Pinpoint the cell where the given text exists, returning its [x, y] midpoint coordinate. 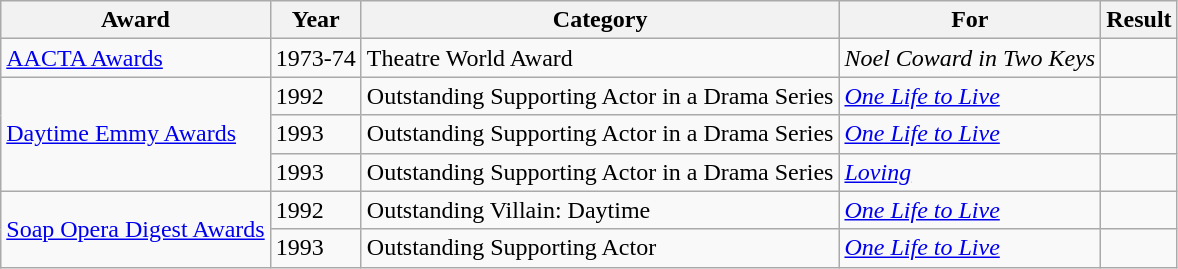
Daytime Emmy Awards [136, 134]
Theatre World Award [600, 58]
Outstanding Supporting Actor [600, 248]
Result [1139, 20]
For [970, 20]
Outstanding Villain: Daytime [600, 210]
Year [316, 20]
Category [600, 20]
Noel Coward in Two Keys [970, 58]
Award [136, 20]
1973-74 [316, 58]
Soap Opera Digest Awards [136, 229]
AACTA Awards [136, 58]
Loving [970, 172]
